Identify which cell holds the provided text, then report its [x, y] central coordinate. 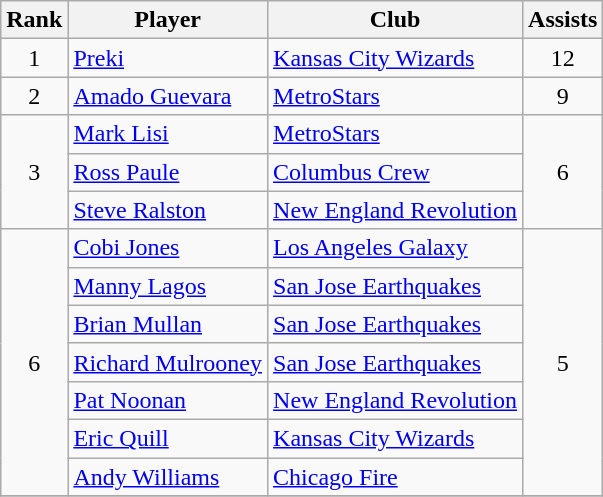
Los Angeles Galaxy [396, 248]
2 [34, 96]
Assists [563, 20]
Preki [168, 58]
Eric Quill [168, 438]
Manny Lagos [168, 286]
Columbus Crew [396, 172]
9 [563, 96]
Player [168, 20]
Chicago Fire [396, 477]
Andy Williams [168, 477]
Ross Paule [168, 172]
3 [34, 172]
5 [563, 362]
Rank [34, 20]
Richard Mulrooney [168, 362]
Steve Ralston [168, 210]
1 [34, 58]
12 [563, 58]
Mark Lisi [168, 134]
Cobi Jones [168, 248]
Pat Noonan [168, 400]
Brian Mullan [168, 324]
Amado Guevara [168, 96]
Club [396, 20]
